Detect which cell encompasses the target text, then output its [x, y] center coordinate. 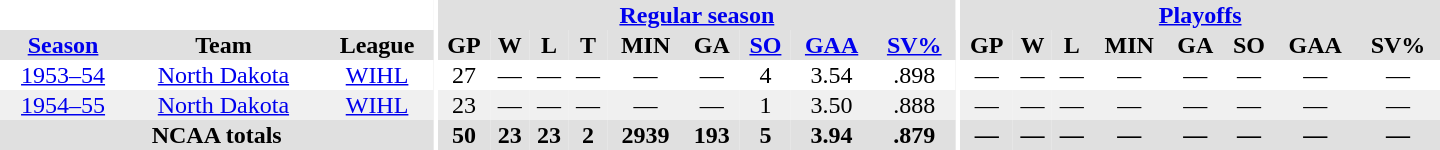
T [588, 45]
3.94 [832, 135]
NCAA totals [216, 135]
193 [712, 135]
2939 [646, 135]
50 [464, 135]
.888 [914, 105]
1954–55 [63, 105]
Playoffs [1200, 15]
.879 [914, 135]
27 [464, 75]
Team [224, 45]
1953–54 [63, 75]
Regular season [697, 15]
.898 [914, 75]
Season [63, 45]
2 [588, 135]
4 [766, 75]
League [378, 45]
3.54 [832, 75]
5 [766, 135]
1 [766, 105]
3.50 [832, 105]
